Extract the (x, y) coordinate from the center of the cell holding the provided text.  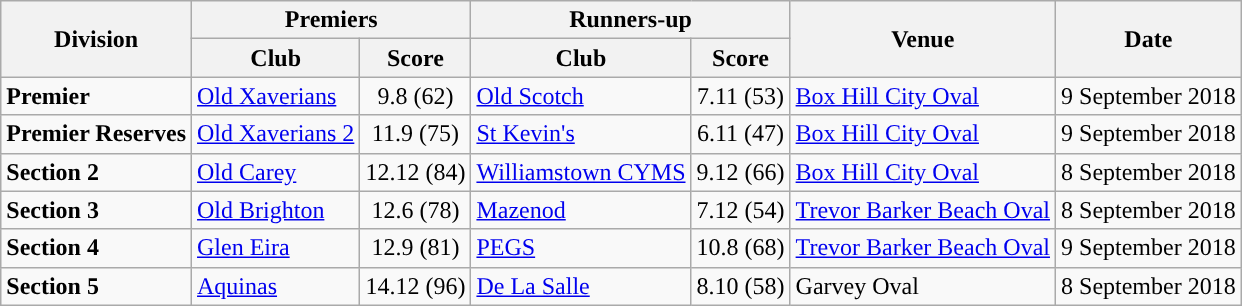
8.10 (58) (740, 286)
Mazenod (581, 210)
Garvey Oval (922, 286)
6.11 (47) (740, 134)
Williamstown CYMS (581, 172)
12.12 (84) (416, 172)
7.12 (54) (740, 210)
9.8 (62) (416, 96)
Section 3 (96, 210)
Old Carey (276, 172)
Old Scotch (581, 96)
Old Brighton (276, 210)
Venue (922, 39)
Section 5 (96, 286)
PEGS (581, 248)
12.6 (78) (416, 210)
Division (96, 39)
Section 2 (96, 172)
Date (1149, 39)
7.11 (53) (740, 96)
12.9 (81) (416, 248)
9.12 (66) (740, 172)
Premier Reserves (96, 134)
10.8 (68) (740, 248)
Old Xaverians (276, 96)
Aquinas (276, 286)
Premiers (332, 20)
De La Salle (581, 286)
Old Xaverians 2 (276, 134)
Runners-up (630, 20)
14.12 (96) (416, 286)
Section 4 (96, 248)
St Kevin's (581, 134)
Premier (96, 96)
Glen Eira (276, 248)
11.9 (75) (416, 134)
